Detect which cell encompasses the target text, then output its [X, Y] center coordinate. 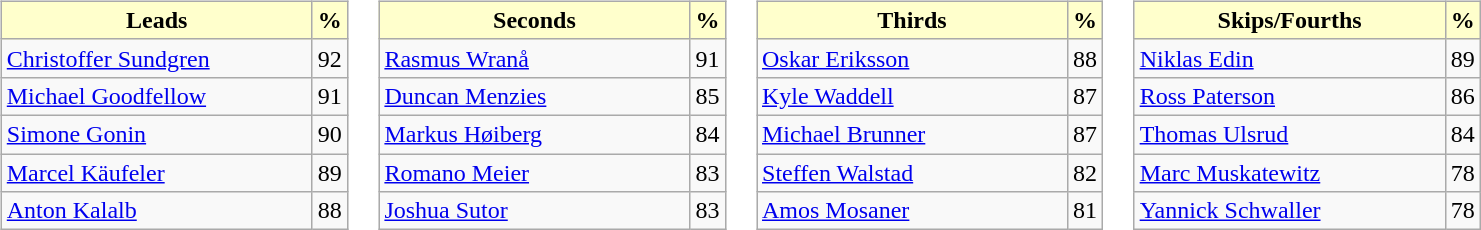
Ross Paterson [1290, 96]
90 [330, 134]
81 [1086, 211]
Kyle Waddell [912, 96]
Simone Gonin [156, 134]
82 [1086, 173]
Markus Høiberg [534, 134]
92 [330, 58]
Duncan Menzies [534, 96]
Seconds [534, 20]
Amos Mosaner [912, 211]
Skips/Fourths [1290, 20]
Leads [156, 20]
Rasmus Wranå [534, 58]
Romano Meier [534, 173]
Yannick Schwaller [1290, 211]
Oskar Eriksson [912, 58]
Christoffer Sundgren [156, 58]
Michael Goodfellow [156, 96]
Thirds [912, 20]
Steffen Walstad [912, 173]
Thomas Ulsrud [1290, 134]
85 [708, 96]
Niklas Edin [1290, 58]
Michael Brunner [912, 134]
Marcel Käufeler [156, 173]
Anton Kalalb [156, 211]
Marc Muskatewitz [1290, 173]
86 [1462, 96]
Joshua Sutor [534, 211]
